Determine the (X, Y) coordinate at the center of the cell enclosing the given text.  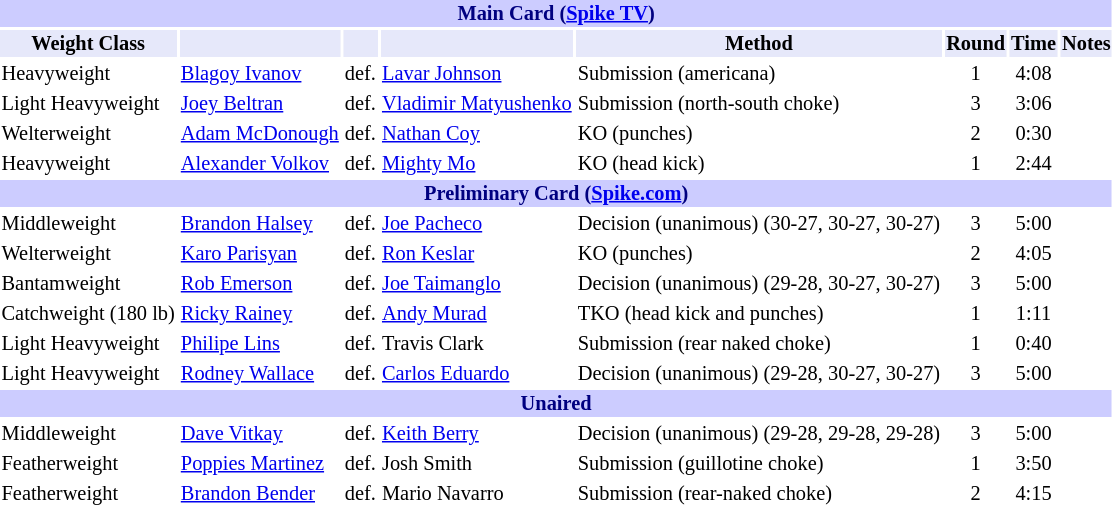
Round (976, 44)
Alexander Volkov (260, 164)
Adam McDonough (260, 134)
Featherweight (88, 464)
Joe Pacheco (476, 224)
Joe Taimanglo (476, 284)
Bantamweight (88, 284)
4:08 (1034, 74)
Lavar Johnson (476, 74)
2:44 (1034, 164)
Rob Emerson (260, 284)
4:05 (1034, 254)
Method (758, 44)
Main Card (Spike TV) (556, 14)
Ricky Rainey (260, 314)
Poppies Martinez (260, 464)
Decision (unanimous) (29-28, 29-28, 29-28) (758, 434)
Decision (unanimous) (30-27, 30-27, 30-27) (758, 224)
Submission (americana) (758, 74)
Ron Keslar (476, 254)
Submission (north-south choke) (758, 104)
Mighty Mo (476, 164)
Travis Clark (476, 344)
Vladimir Matyushenko (476, 104)
Preliminary Card (Spike.com) (556, 194)
Nathan Coy (476, 134)
3:50 (1034, 464)
Unaired (556, 404)
Karo Parisyan (260, 254)
Blagoy Ivanov (260, 74)
3:06 (1034, 104)
Catchweight (180 lb) (88, 314)
0:30 (1034, 134)
1:11 (1034, 314)
Philipe Lins (260, 344)
Dave Vitkay (260, 434)
Josh Smith (476, 464)
Andy Murad (476, 314)
Time (1034, 44)
Joey Beltran (260, 104)
Keith Berry (476, 434)
Rodney Wallace (260, 374)
0:40 (1034, 344)
Carlos Eduardo (476, 374)
KO (head kick) (758, 164)
Submission (guillotine choke) (758, 464)
Brandon Halsey (260, 224)
Weight Class (88, 44)
TKO (head kick and punches) (758, 314)
Submission (rear naked choke) (758, 344)
